Output the (X, Y) coordinate of the center of the cell containing the given text.  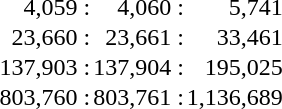
137,904 : (139, 67)
23,661 : (139, 37)
